Output the (x, y) coordinate of the center of the cell containing the given text.  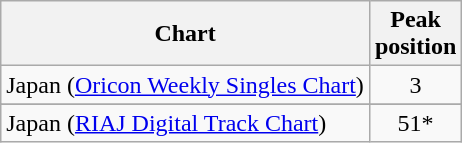
51* (415, 123)
Japan (Oricon Weekly Singles Chart) (186, 85)
3 (415, 85)
Chart (186, 34)
Peakposition (415, 34)
Japan (RIAJ Digital Track Chart) (186, 123)
